Provide the [x, y] coordinate of the cell's center where the given text is located.  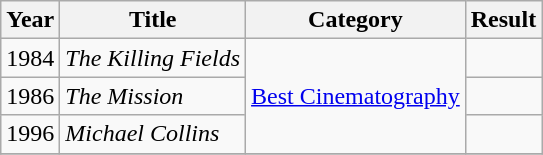
The Mission [153, 96]
Best Cinematography [356, 96]
1986 [30, 96]
The Killing Fields [153, 58]
Title [153, 20]
Year [30, 20]
1984 [30, 58]
Result [503, 20]
Category [356, 20]
1996 [30, 134]
Michael Collins [153, 134]
